Extract the [X, Y] coordinate from the center of the cell holding the provided text.  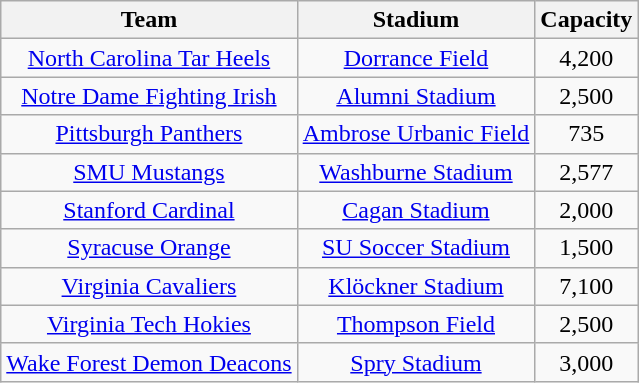
Virginia Tech Hokies [149, 324]
Ambrose Urbanic Field [416, 134]
Pittsburgh Panthers [149, 134]
SMU Mustangs [149, 172]
Washburne Stadium [416, 172]
735 [586, 134]
Notre Dame Fighting Irish [149, 96]
2,000 [586, 210]
Cagan Stadium [416, 210]
Alumni Stadium [416, 96]
Spry Stadium [416, 362]
Klöckner Stadium [416, 286]
Stadium [416, 20]
Wake Forest Demon Deacons [149, 362]
1,500 [586, 248]
Team [149, 20]
Stanford Cardinal [149, 210]
7,100 [586, 286]
Dorrance Field [416, 58]
2,577 [586, 172]
Capacity [586, 20]
SU Soccer Stadium [416, 248]
3,000 [586, 362]
Virginia Cavaliers [149, 286]
Syracuse Orange [149, 248]
North Carolina Tar Heels [149, 58]
4,200 [586, 58]
Thompson Field [416, 324]
